Detect which cell encompasses the target text, then output its (x, y) center coordinate. 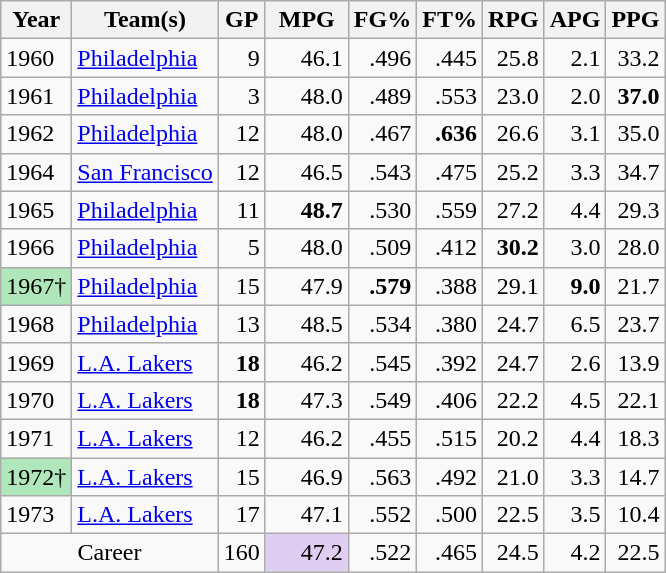
13.9 (636, 362)
Team(s) (145, 20)
20.2 (513, 438)
23.0 (513, 96)
1972† (36, 477)
22.1 (636, 400)
MPG (306, 20)
34.7 (636, 172)
.509 (382, 248)
46.1 (306, 58)
1966 (36, 248)
.467 (382, 134)
.406 (450, 400)
1965 (36, 210)
13 (242, 324)
.579 (382, 286)
160 (242, 553)
46.9 (306, 477)
GP (242, 20)
Career (110, 553)
9 (242, 58)
.549 (382, 400)
10.4 (636, 515)
3.1 (575, 134)
5 (242, 248)
1962 (36, 134)
PPG (636, 20)
4.5 (575, 400)
1973 (36, 515)
.553 (450, 96)
.522 (382, 553)
22.2 (513, 400)
25.2 (513, 172)
1969 (36, 362)
1967† (36, 286)
27.2 (513, 210)
47.3 (306, 400)
30.2 (513, 248)
.534 (382, 324)
.465 (450, 553)
2.6 (575, 362)
.563 (382, 477)
47.1 (306, 515)
2.1 (575, 58)
.492 (450, 477)
17 (242, 515)
Year (36, 20)
46.5 (306, 172)
28.0 (636, 248)
.543 (382, 172)
29.3 (636, 210)
48.7 (306, 210)
9.0 (575, 286)
.636 (450, 134)
.388 (450, 286)
.455 (382, 438)
.500 (450, 515)
.496 (382, 58)
29.1 (513, 286)
21.7 (636, 286)
.559 (450, 210)
47.9 (306, 286)
3.0 (575, 248)
14.7 (636, 477)
RPG (513, 20)
.392 (450, 362)
33.2 (636, 58)
1971 (36, 438)
FT% (450, 20)
11 (242, 210)
2.0 (575, 96)
.515 (450, 438)
25.8 (513, 58)
35.0 (636, 134)
APG (575, 20)
23.7 (636, 324)
1970 (36, 400)
.552 (382, 515)
.380 (450, 324)
48.5 (306, 324)
1968 (36, 324)
21.0 (513, 477)
.412 (450, 248)
24.5 (513, 553)
26.6 (513, 134)
3.5 (575, 515)
1964 (36, 172)
3 (242, 96)
1960 (36, 58)
37.0 (636, 96)
.545 (382, 362)
.445 (450, 58)
.530 (382, 210)
4.2 (575, 553)
47.2 (306, 553)
FG% (382, 20)
1961 (36, 96)
18.3 (636, 438)
San Francisco (145, 172)
.489 (382, 96)
.475 (450, 172)
6.5 (575, 324)
